Return (x, y) of the center of cell containing provided text 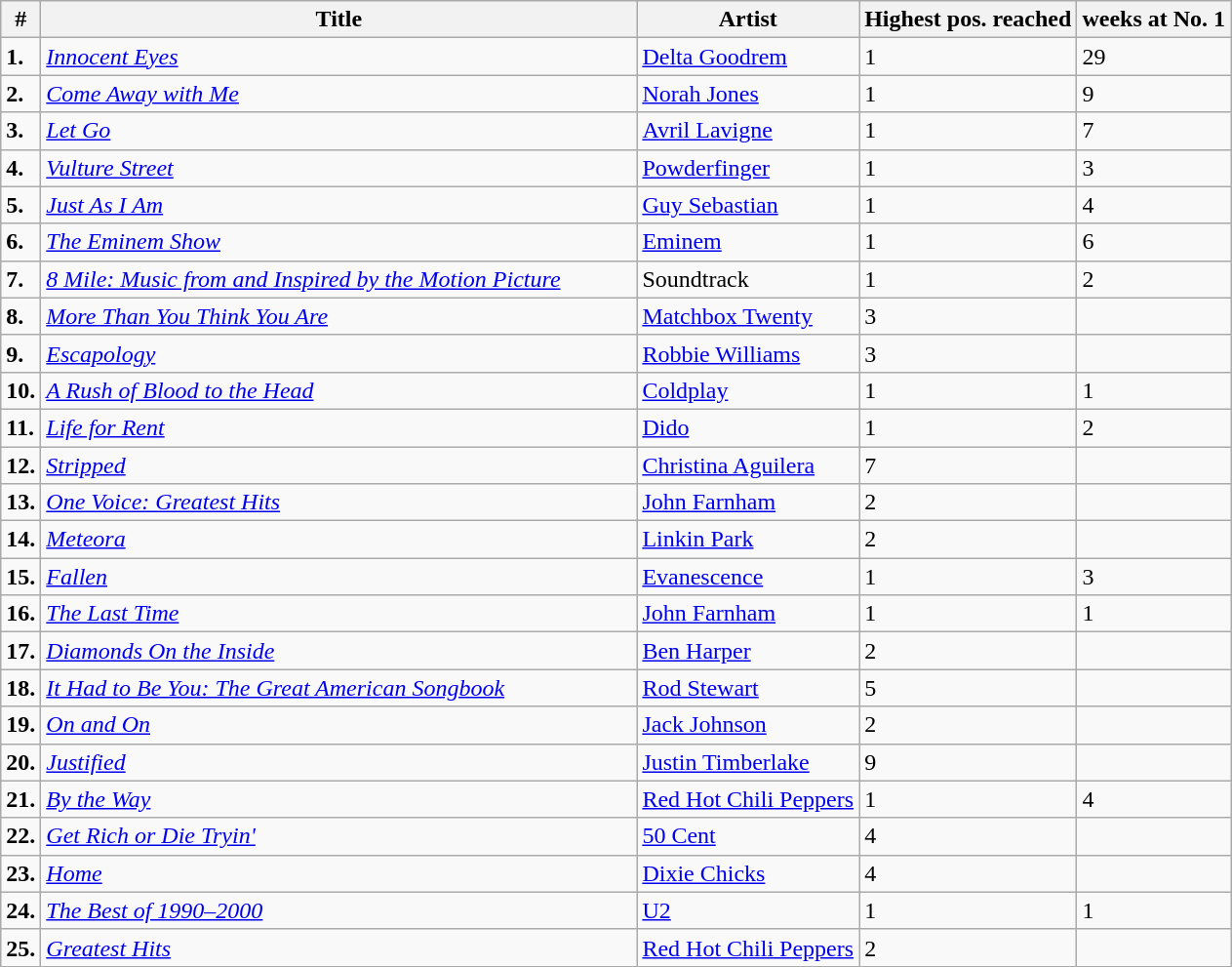
3. (21, 131)
2. (21, 94)
9. (21, 353)
Justin Timberlake (748, 762)
Powderfinger (748, 168)
Guy Sebastian (748, 205)
6. (21, 242)
The Last Time (339, 614)
10. (21, 390)
5. (21, 205)
12. (21, 465)
Vulture Street (339, 168)
19. (21, 725)
Rod Stewart (748, 688)
By the Way (339, 799)
14. (21, 540)
Home (339, 873)
Dido (748, 427)
More Than You Think You Are (339, 316)
Innocent Eyes (339, 57)
Escapology (339, 353)
Let Go (339, 131)
A Rush of Blood to the Head (339, 390)
Fallen (339, 577)
Matchbox Twenty (748, 316)
One Voice: Greatest Hits (339, 503)
Jack Johnson (748, 725)
Meteora (339, 540)
Greatest Hits (339, 947)
7. (21, 279)
20. (21, 762)
16. (21, 614)
Artist (748, 20)
Norah Jones (748, 94)
25. (21, 947)
18. (21, 688)
Dixie Chicks (748, 873)
13. (21, 503)
Life for Rent (339, 427)
22. (21, 836)
U2 (748, 910)
Evanescence (748, 577)
On and On (339, 725)
Get Rich or Die Tryin' (339, 836)
Justified (339, 762)
Christina Aguilera (748, 465)
The Best of 1990–2000 (339, 910)
Just As I Am (339, 205)
Delta Goodrem (748, 57)
4. (21, 168)
The Eminem Show (339, 242)
17. (21, 651)
24. (21, 910)
21. (21, 799)
11. (21, 427)
8 Mile: Music from and Inspired by the Motion Picture (339, 279)
15. (21, 577)
It Had to Be You: The Great American Songbook (339, 688)
Coldplay (748, 390)
Stripped (339, 465)
1. (21, 57)
# (21, 20)
Robbie Williams (748, 353)
50 Cent (748, 836)
23. (21, 873)
Ben Harper (748, 651)
5 (968, 688)
Linkin Park (748, 540)
Soundtrack (748, 279)
Avril Lavigne (748, 131)
8. (21, 316)
Diamonds On the Inside (339, 651)
29 (1154, 57)
Come Away with Me (339, 94)
Eminem (748, 242)
6 (1154, 242)
Highest pos. reached (968, 20)
weeks at No. 1 (1154, 20)
Title (339, 20)
